Find where the given text appears and provide that cell's center as (X, Y) coordinate. 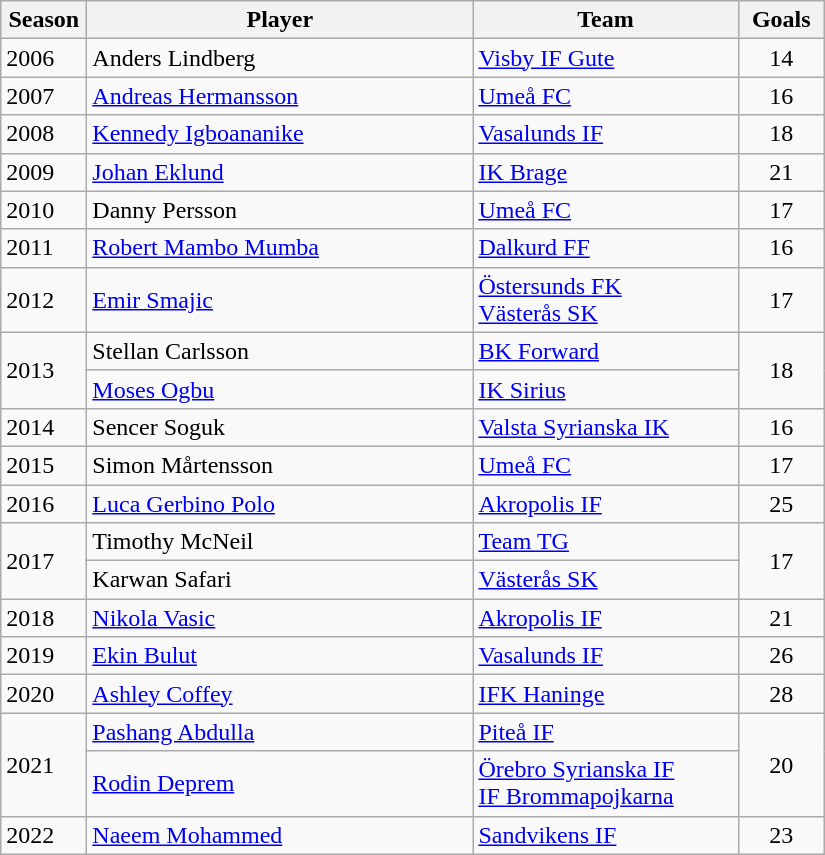
Pashang Abdulla (280, 732)
2022 (44, 835)
2012 (44, 300)
Karwan Safari (280, 580)
Player (280, 20)
23 (781, 835)
IK Brage (606, 172)
Dalkurd FF (606, 248)
2013 (44, 370)
Naeem Mohammed (280, 835)
Ashley Coffey (280, 694)
Sandvikens IF (606, 835)
2018 (44, 618)
Robert Mambo Mumba (280, 248)
Anders Lindberg (280, 58)
2009 (44, 172)
2016 (44, 503)
BK Forward (606, 351)
2010 (44, 210)
Västerås SK (606, 580)
14 (781, 58)
2015 (44, 465)
Valsta Syrianska IK (606, 427)
IFK Haninge (606, 694)
2019 (44, 656)
Stellan Carlsson (280, 351)
Season (44, 20)
2008 (44, 134)
Team TG (606, 542)
2014 (44, 427)
2017 (44, 561)
Kennedy Igboananike (280, 134)
Ekin Bulut (280, 656)
Moses Ogbu (280, 389)
Team (606, 20)
Rodin Deprem (280, 784)
Piteå IF (606, 732)
Danny Persson (280, 210)
2007 (44, 96)
Andreas Hermansson (280, 96)
25 (781, 503)
Sencer Soguk (280, 427)
Visby IF Gute (606, 58)
Johan Eklund (280, 172)
Goals (781, 20)
Emir Smajic (280, 300)
Simon Mårtensson (280, 465)
Luca Gerbino Polo (280, 503)
Örebro Syrianska IFIF Brommapojkarna (606, 784)
26 (781, 656)
Nikola Vasic (280, 618)
2020 (44, 694)
Östersunds FKVästerås SK (606, 300)
Timothy McNeil (280, 542)
IK Sirius (606, 389)
2011 (44, 248)
28 (781, 694)
2021 (44, 764)
20 (781, 764)
2006 (44, 58)
